Determine the [X, Y] coordinate at the center of the cell enclosing the given text.  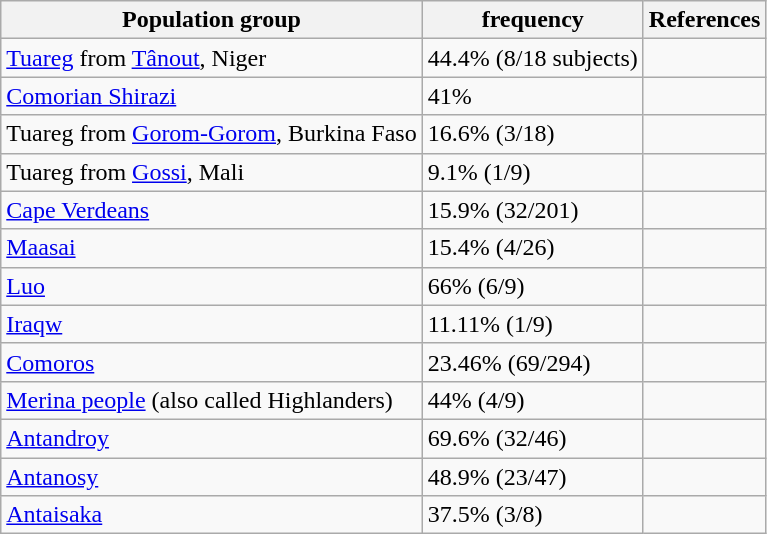
Tuareg from Gossi, Mali [212, 172]
References [704, 20]
41% [532, 96]
Comorian Shirazi [212, 96]
Antaisaka [212, 515]
48.9% (23/47) [532, 477]
Antandroy [212, 438]
66% (6/9) [532, 286]
9.1% (1/9) [532, 172]
15.4% (4/26) [532, 248]
Luo [212, 286]
Tuareg from Tânout, Niger [212, 58]
69.6% (32/46) [532, 438]
frequency [532, 20]
Iraqw [212, 324]
Population group [212, 20]
Maasai [212, 248]
15.9% (32/201) [532, 210]
Merina people (also called Highlanders) [212, 400]
44% (4/9) [532, 400]
Tuareg from Gorom-Gorom, Burkina Faso [212, 134]
16.6% (3/18) [532, 134]
44.4% (8/18 subjects) [532, 58]
Antanosy [212, 477]
23.46% (69/294) [532, 362]
Comoros [212, 362]
37.5% (3/8) [532, 515]
Cape Verdeans [212, 210]
11.11% (1/9) [532, 324]
